Provide the [X, Y] coordinate of the cell's center where the given text is located.  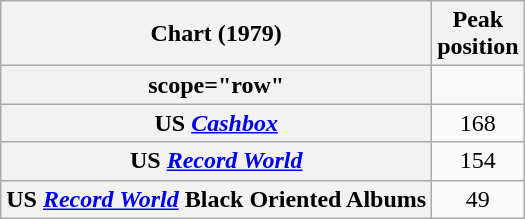
Chart (1979) [216, 34]
168 [478, 123]
scope="row" [216, 85]
US Record World Black Oriented Albums [216, 199]
154 [478, 161]
49 [478, 199]
US Record World [216, 161]
Peakposition [478, 34]
US Cashbox [216, 123]
